Capture the cell that displays the provided text and extract its (X, Y) central coordinate. 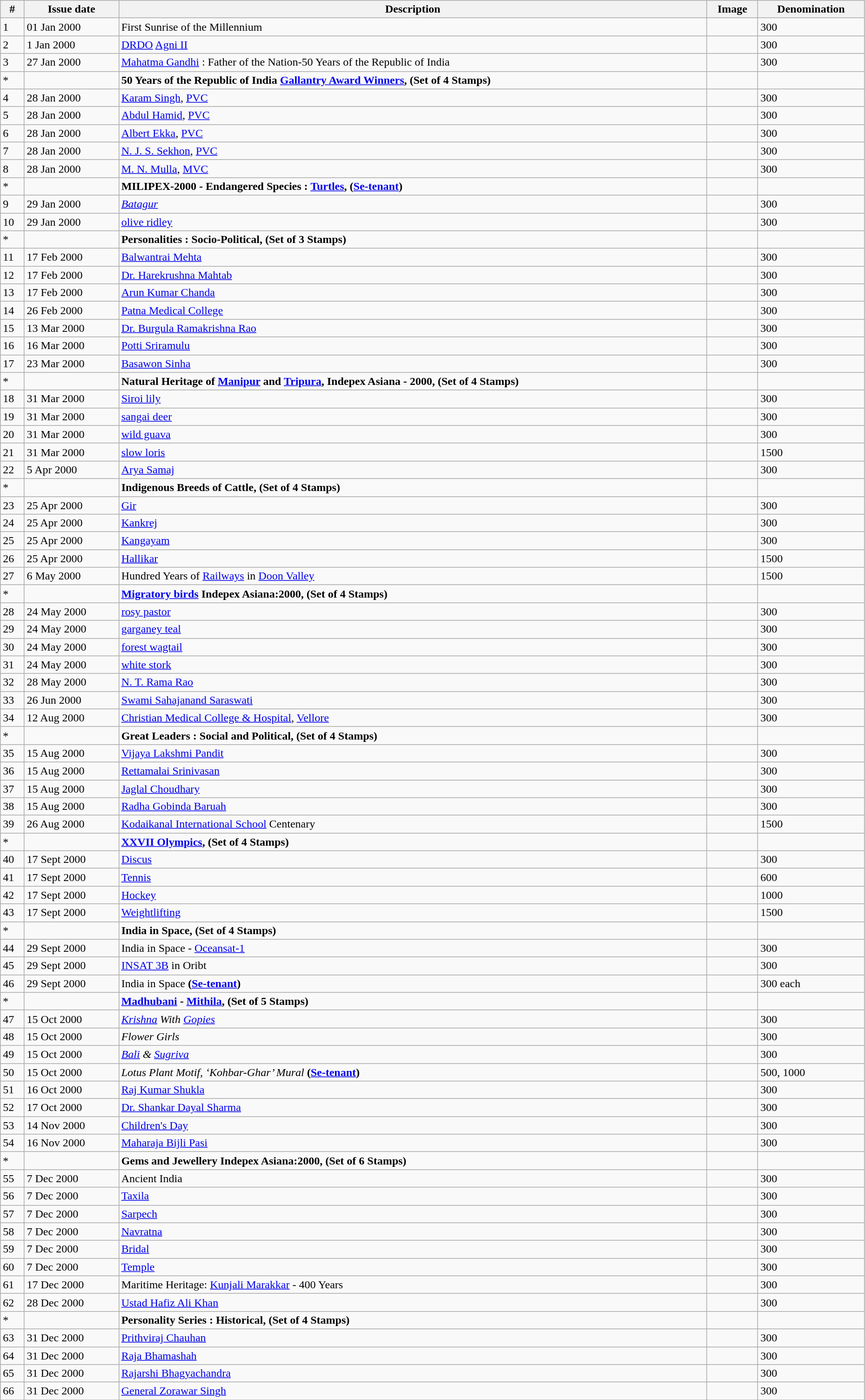
12 Aug 2000 (72, 718)
40 (12, 860)
26 Feb 2000 (72, 310)
India in Space (Se-tenant) (413, 983)
N. T. Rama Rao (413, 682)
Jaglal Choudhary (413, 789)
29 (12, 629)
6 May 2000 (72, 576)
60 (12, 1267)
India in Space - Oceansat-1 (413, 948)
47 (12, 1019)
Denomination (811, 9)
17 (12, 363)
Hundred Years of Railways in Doon Valley (413, 576)
52 (12, 1108)
Description (413, 9)
Gir (413, 505)
26 Aug 2000 (72, 824)
Flower Girls (413, 1037)
Dr. Harekrushna Mahtab (413, 275)
48 (12, 1037)
Temple (413, 1267)
23 (12, 505)
15 (12, 328)
54 (12, 1143)
20 (12, 434)
Kodaikanal International School Centenary (413, 824)
16 (12, 346)
Kankrej (413, 523)
sangai deer (413, 417)
Lotus Plant Motif, ‘Kohbar-Ghar’ Mural (Se-tenant) (413, 1072)
Ustad Hafiz Ali Khan (413, 1302)
Raj Kumar Shukla (413, 1090)
Great Leaders : Social and Political, (Set of 4 Stamps) (413, 735)
34 (12, 718)
1 (12, 27)
First Sunrise of the Millennium (413, 27)
2 (12, 45)
Hallikar (413, 559)
Abdul Hamid, PVC (413, 115)
17 Oct 2000 (72, 1108)
Indigenous Breeds of Cattle, (Set of 4 Stamps) (413, 487)
white stork (413, 665)
General Zorawar Singh (413, 1391)
MILIPEX-2000 - Endangered Species : Turtles, (Se-tenant) (413, 186)
66 (12, 1391)
27 (12, 576)
Dr. Burgula Ramakrishna Rao (413, 328)
500, 1000 (811, 1072)
57 (12, 1214)
300 each (811, 983)
Siroi lily (413, 399)
5 (12, 115)
Maritime Heritage: Kunjali Marakkar - 400 Years (413, 1285)
Taxila (413, 1196)
55 (12, 1178)
64 (12, 1356)
Children's Day (413, 1125)
Bridal (413, 1249)
Patna Medical College (413, 310)
22 (12, 470)
9 (12, 204)
Migratory birds Indepex Asiana:2000, (Set of 4 Stamps) (413, 594)
42 (12, 895)
21 (12, 452)
16 Mar 2000 (72, 346)
5 Apr 2000 (72, 470)
Bali & Sugriva (413, 1054)
Navratna (413, 1232)
7 (12, 151)
26 Jun 2000 (72, 700)
65 (12, 1373)
39 (12, 824)
Sarpech (413, 1214)
Personality Series : Historical, (Set of 4 Stamps) (413, 1320)
Maharaja Bijli Pasi (413, 1143)
38 (12, 807)
Karam Singh, PVC (413, 98)
37 (12, 789)
46 (12, 983)
28 Dec 2000 (72, 1302)
Albert Ekka, PVC (413, 133)
600 (811, 877)
41 (12, 877)
slow loris (413, 452)
Kangayam (413, 541)
43 (12, 913)
11 (12, 257)
India in Space, (Set of 4 Stamps) (413, 930)
53 (12, 1125)
44 (12, 948)
56 (12, 1196)
28 May 2000 (72, 682)
62 (12, 1302)
Potti Sriramulu (413, 346)
13 (12, 293)
24 (12, 523)
XXVII Olympics, (Set of 4 Stamps) (413, 842)
14 (12, 310)
Personalities : Socio-Political, (Set of 3 Stamps) (413, 240)
Swami Sahajanand Saraswati (413, 700)
23 Mar 2000 (72, 363)
59 (12, 1249)
8 (12, 168)
N. J. S. Sekhon, PVC (413, 151)
Ancient India (413, 1178)
Discus (413, 860)
01 Jan 2000 (72, 27)
18 (12, 399)
33 (12, 700)
13 Mar 2000 (72, 328)
27 Jan 2000 (72, 62)
Natural Heritage of Manipur and Tripura, Indepex Asiana - 2000, (Set of 4 Stamps) (413, 381)
16 Nov 2000 (72, 1143)
Gems and Jewellery Indepex Asiana:2000, (Set of 6 Stamps) (413, 1161)
26 (12, 559)
63 (12, 1338)
14 Nov 2000 (72, 1125)
58 (12, 1232)
Dr. Shankar Dayal Sharma (413, 1108)
M. N. Mulla, MVC (413, 168)
rosy pastor (413, 612)
32 (12, 682)
35 (12, 753)
wild guava (413, 434)
Tennis (413, 877)
Raja Bhamashah (413, 1356)
Rajarshi Bhagyachandra (413, 1373)
50 (12, 1072)
28 (12, 612)
Rettamalai Srinivasan (413, 771)
51 (12, 1090)
INSAT 3B in Oribt (413, 966)
3 (12, 62)
Arya Samaj (413, 470)
36 (12, 771)
DRDO Agni II (413, 45)
17 Dec 2000 (72, 1285)
Basawon Sinha (413, 363)
Batagur (413, 204)
50 Years of the Republic of India Gallantry Award Winners, (Set of 4 Stamps) (413, 80)
Christian Medical College & Hospital, Vellore (413, 718)
Hockey (413, 895)
Prithviraj Chauhan (413, 1338)
25 (12, 541)
49 (12, 1054)
Issue date (72, 9)
Arun Kumar Chanda (413, 293)
4 (12, 98)
Balwantrai Mehta (413, 257)
garganey teal (413, 629)
Mahatma Gandhi : Father of the Nation-50 Years of the Republic of India (413, 62)
31 (12, 665)
30 (12, 647)
1 Jan 2000 (72, 45)
Radha Gobinda Baruah (413, 807)
19 (12, 417)
Weightlifting (413, 913)
olive ridley (413, 222)
Madhubani - Mithila, (Set of 5 Stamps) (413, 1001)
61 (12, 1285)
forest wagtail (413, 647)
16 Oct 2000 (72, 1090)
10 (12, 222)
Image (732, 9)
Vijaya Lakshmi Pandit (413, 753)
Krishna With Gopies (413, 1019)
1000 (811, 895)
12 (12, 275)
# (12, 9)
6 (12, 133)
45 (12, 966)
